Return (X, Y) of the center of cell containing provided text 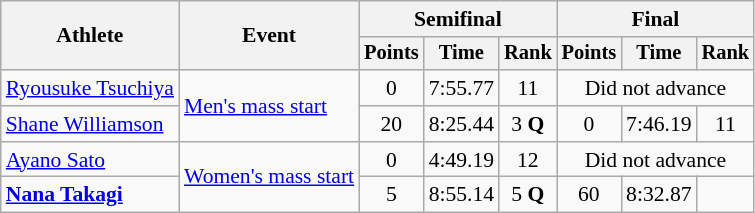
7:46.19 (658, 124)
Ryousuke Tsuchiya (90, 88)
5 Q (528, 195)
8:25.44 (462, 124)
5 (391, 195)
20 (391, 124)
Athlete (90, 36)
7:55.77 (462, 88)
Semifinal (458, 19)
Shane Williamson (90, 124)
4:49.19 (462, 160)
Women's mass start (269, 178)
8:32.87 (658, 195)
Nana Takagi (90, 195)
60 (589, 195)
12 (528, 160)
Ayano Sato (90, 160)
Event (269, 36)
3 Q (528, 124)
Men's mass start (269, 106)
8:55.14 (462, 195)
Final (656, 19)
